Pinpoint the cell where the given text exists, returning its [X, Y] midpoint coordinate. 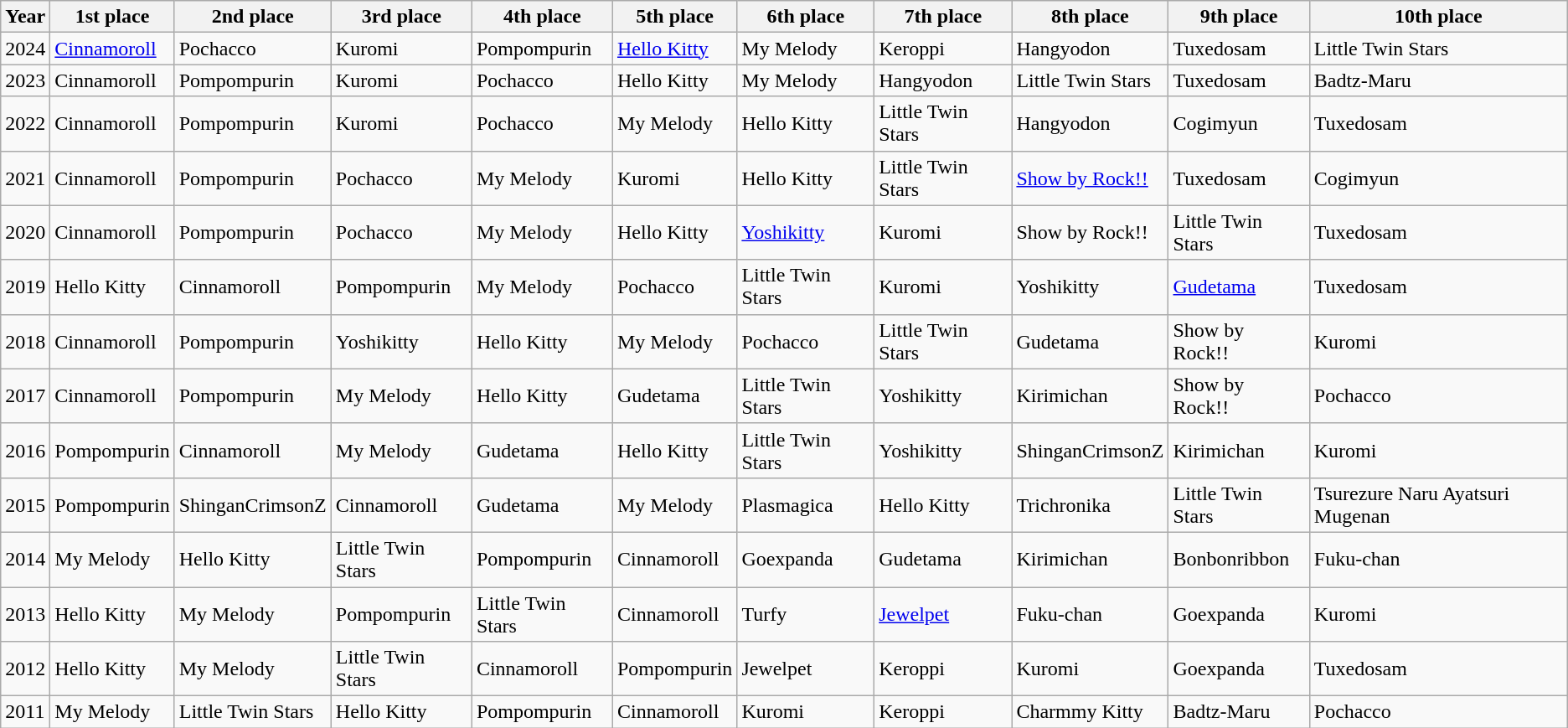
2020 [25, 233]
Plasmagica [806, 504]
2015 [25, 504]
Trichronika [1091, 504]
2022 [25, 124]
10th place [1438, 17]
2013 [25, 613]
2016 [25, 451]
9th place [1239, 17]
1st place [112, 17]
2021 [25, 178]
2024 [25, 49]
2023 [25, 80]
6th place [806, 17]
Year [25, 17]
2019 [25, 287]
8th place [1091, 17]
2014 [25, 560]
Charmmy Kitty [1091, 712]
3rd place [401, 17]
2nd place [253, 17]
Tsurezure Naru Ayatsuri Mugenan [1438, 504]
4th place [542, 17]
2018 [25, 342]
7th place [943, 17]
2017 [25, 395]
Turfy [806, 613]
Bonbonribbon [1239, 560]
2011 [25, 712]
5th place [674, 17]
2012 [25, 669]
